From the cell containing the given text, extract its center point as [x, y] coordinate. 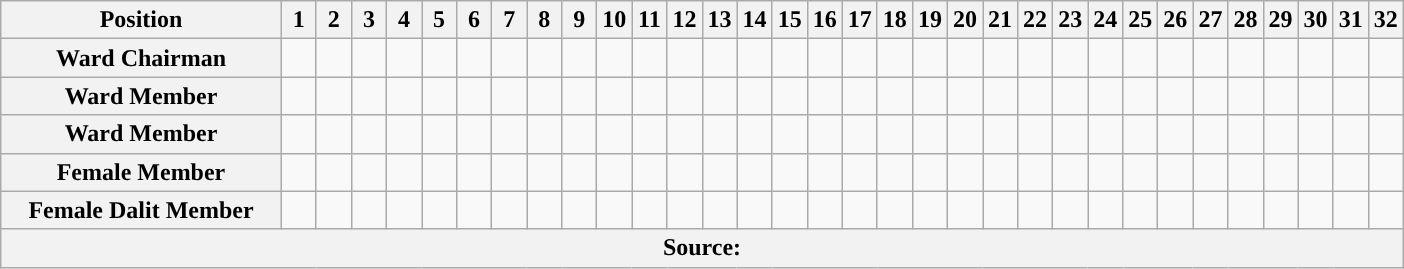
11 [650, 20]
21 [1000, 20]
7 [510, 20]
14 [754, 20]
29 [1280, 20]
30 [1316, 20]
10 [614, 20]
25 [1140, 20]
9 [580, 20]
8 [544, 20]
13 [720, 20]
32 [1386, 20]
24 [1106, 20]
3 [368, 20]
1 [298, 20]
5 [440, 20]
15 [790, 20]
Source: [702, 248]
Position [141, 20]
Ward Chairman [141, 58]
16 [824, 20]
27 [1210, 20]
26 [1176, 20]
Female Dalit Member [141, 210]
22 [1036, 20]
18 [894, 20]
28 [1246, 20]
31 [1350, 20]
12 [684, 20]
2 [334, 20]
4 [404, 20]
Female Member [141, 172]
17 [860, 20]
6 [474, 20]
23 [1070, 20]
20 [964, 20]
19 [930, 20]
